Find where the given text appears and provide that cell's center as [x, y] coordinate. 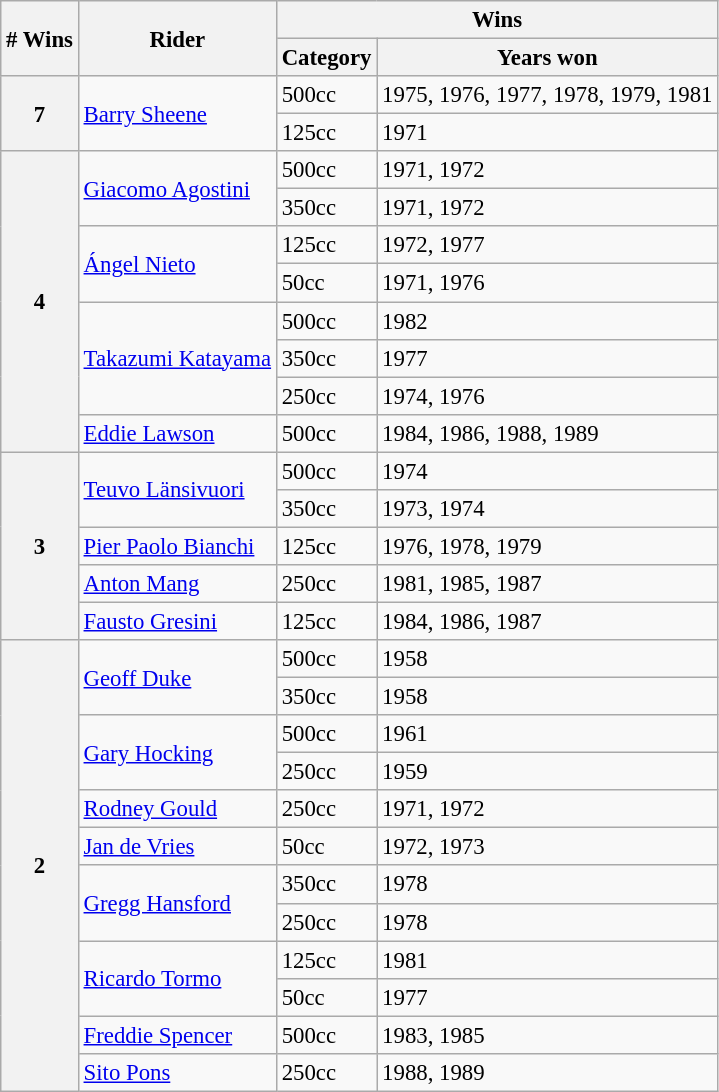
Giacomo Agostini [177, 188]
# Wins [40, 38]
Gregg Hansford [177, 904]
1971 [548, 133]
1971, 1976 [548, 283]
Barry Sheene [177, 114]
4 [40, 302]
Gary Hocking [177, 752]
2 [40, 866]
Wins [496, 20]
3 [40, 546]
Category [326, 58]
1972, 1977 [548, 245]
1973, 1974 [548, 509]
1961 [548, 734]
Fausto Gresini [177, 621]
Sito Pons [177, 1073]
1983, 1985 [548, 1035]
Pier Paolo Bianchi [177, 546]
1981, 1985, 1987 [548, 584]
Teuvo Länsivuori [177, 490]
Ángel Nieto [177, 264]
1984, 1986, 1988, 1989 [548, 433]
1984, 1986, 1987 [548, 621]
7 [40, 114]
Freddie Spencer [177, 1035]
Years won [548, 58]
Eddie Lawson [177, 433]
Ricardo Tormo [177, 978]
1972, 1973 [548, 847]
1976, 1978, 1979 [548, 546]
1959 [548, 772]
1981 [548, 960]
1974 [548, 471]
1982 [548, 321]
Jan de Vries [177, 847]
1988, 1989 [548, 1073]
1975, 1976, 1977, 1978, 1979, 1981 [548, 95]
Takazumi Katayama [177, 358]
Anton Mang [177, 584]
1974, 1976 [548, 396]
Geoff Duke [177, 678]
Rodney Gould [177, 809]
Rider [177, 38]
